Return the [x, y] coordinate for the center point of the cell that contains the specified text.  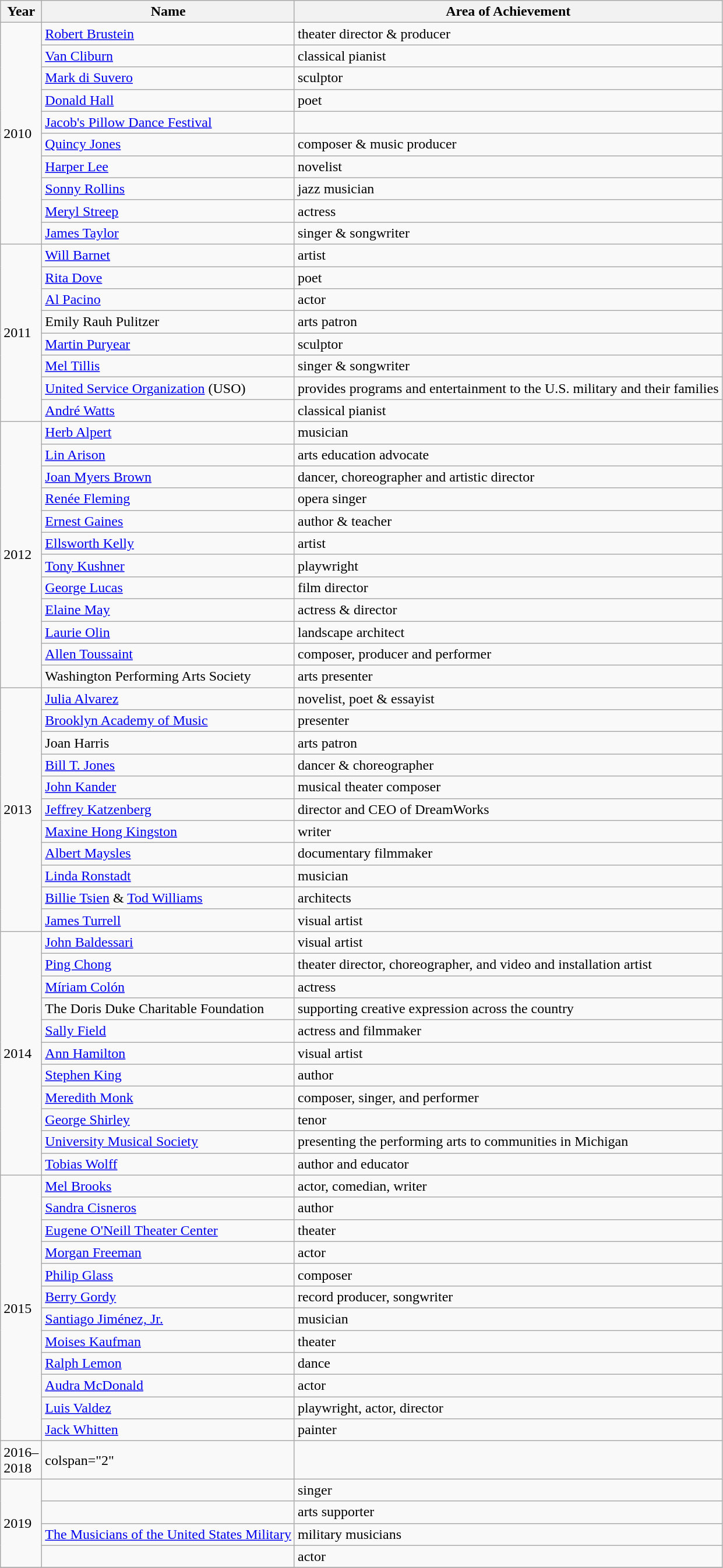
arts supporter [508, 1512]
composer [508, 1275]
tenor [508, 1120]
arts presenter [508, 677]
Mel Brooks [168, 1186]
author & teacher [508, 521]
director and CEO of DreamWorks [508, 809]
Albert Maysles [168, 854]
jazz musician [508, 189]
2019 [21, 1523]
Brooklyn Academy of Music [168, 721]
Will Barnet [168, 255]
Meryl Streep [168, 211]
Eugene O'Neill Theater Center [168, 1230]
dancer & choreographer [508, 765]
James Taylor [168, 233]
Míriam Colón [168, 987]
novelist [508, 167]
Donald Hall [168, 100]
Sally Field [168, 1031]
theater director & producer [508, 34]
Julia Alvarez [168, 699]
Year [21, 12]
Washington Performing Arts Society [168, 677]
The Doris Duke Charitable Foundation [168, 1009]
Jeffrey Katzenberg [168, 809]
presenting the performing arts to communities in Michigan [508, 1142]
Maxine Hong Kingston [168, 831]
James Turrell [168, 920]
actress and filmmaker [508, 1031]
actor, comedian, writer [508, 1186]
Ralph Lemon [168, 1364]
colspan="2" [168, 1460]
Audra McDonald [168, 1386]
Tony Kushner [168, 565]
George Shirley [168, 1120]
Jack Whitten [168, 1430]
André Watts [168, 410]
Al Pacino [168, 300]
provides programs and entertainment to the U.S. military and their families [508, 388]
2016–2018 [21, 1460]
dance [508, 1364]
2010 [21, 134]
supporting creative expression across the country [508, 1009]
Meredith Monk [168, 1098]
Allen Toussaint [168, 654]
Joan Myers Brown [168, 477]
Name [168, 12]
playwright [508, 565]
presenter [508, 721]
Sonny Rollins [168, 189]
composer, producer and performer [508, 654]
Santiago Jiménez, Jr. [168, 1319]
singer [508, 1490]
United Service Organization (USO) [168, 388]
writer [508, 831]
arts education advocate [508, 455]
2015 [21, 1308]
Berry Gordy [168, 1297]
architects [508, 898]
Moises Kaufman [168, 1341]
Jacob's Pillow Dance Festival [168, 122]
theater director, choreographer, and video and installation artist [508, 964]
actress & director [508, 610]
Stephen King [168, 1075]
Tobias Wolff [168, 1164]
novelist, poet & essayist [508, 699]
military musicians [508, 1534]
author and educator [508, 1164]
2012 [21, 554]
Harper Lee [168, 167]
2013 [21, 809]
Philip Glass [168, 1275]
Joan Harris [168, 743]
composer & music producer [508, 144]
2014 [21, 1053]
Renée Fleming [168, 499]
University Musical Society [168, 1142]
Ernest Gaines [168, 521]
Linda Ronstadt [168, 876]
Van Cliburn [168, 56]
Area of Achievement [508, 12]
2011 [21, 332]
Elaine May [168, 610]
Billie Tsien & Tod Williams [168, 898]
Morgan Freeman [168, 1252]
Ann Hamilton [168, 1053]
record producer, songwriter [508, 1297]
landscape architect [508, 632]
John Kander [168, 787]
Ellsworth Kelly [168, 543]
Bill T. Jones [168, 765]
opera singer [508, 499]
Ping Chong [168, 964]
Rita Dove [168, 278]
composer, singer, and performer [508, 1098]
Mark di Suvero [168, 78]
Laurie Olin [168, 632]
film director [508, 587]
Emily Rauh Pulitzer [168, 322]
documentary filmmaker [508, 854]
John Baldessari [168, 942]
Mel Tillis [168, 366]
painter [508, 1430]
Martin Puryear [168, 344]
The Musicians of the United States Military [168, 1534]
Quincy Jones [168, 144]
playwright, actor, director [508, 1408]
Lin Arison [168, 455]
Sandra Cisneros [168, 1208]
Herb Alpert [168, 433]
dancer, choreographer and artistic director [508, 477]
Luis Valdez [168, 1408]
George Lucas [168, 587]
musical theater composer [508, 787]
Robert Brustein [168, 34]
